Determine the [x, y] coordinate at the center of the cell enclosing the given text.  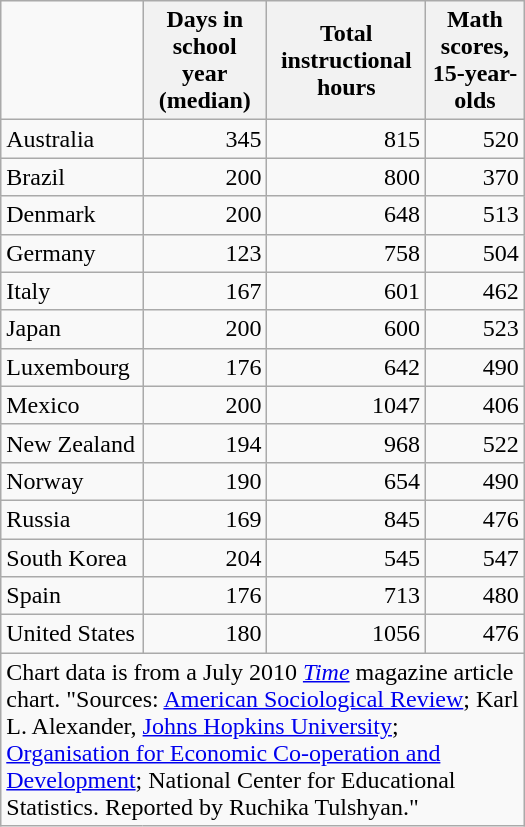
Days in school year (median) [205, 60]
713 [346, 596]
547 [476, 557]
815 [346, 139]
New Zealand [72, 443]
123 [205, 253]
520 [476, 139]
Denmark [72, 215]
1056 [346, 634]
1047 [346, 405]
Spain [72, 596]
180 [205, 634]
654 [346, 481]
United States [72, 634]
406 [476, 405]
462 [476, 291]
Norway [72, 481]
Luxembourg [72, 367]
522 [476, 443]
Total instructional hours [346, 60]
601 [346, 291]
Math scores, 15-year-olds [476, 60]
513 [476, 215]
523 [476, 329]
345 [205, 139]
968 [346, 443]
Australia [72, 139]
600 [346, 329]
167 [205, 291]
Italy [72, 291]
169 [205, 519]
204 [205, 557]
Brazil [72, 177]
194 [205, 443]
504 [476, 253]
Japan [72, 329]
South Korea [72, 557]
648 [346, 215]
758 [346, 253]
190 [205, 481]
642 [346, 367]
370 [476, 177]
Germany [72, 253]
Mexico [72, 405]
545 [346, 557]
480 [476, 596]
845 [346, 519]
Russia [72, 519]
800 [346, 177]
